Search for the cell housing the specified text and yield its (X, Y) center coordinate. 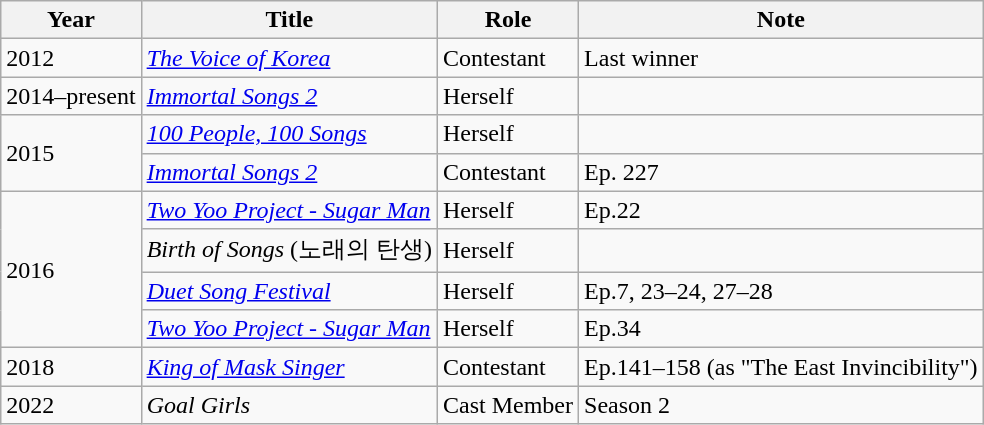
2015 (71, 153)
The Voice of Korea (289, 58)
2018 (71, 367)
Ep.34 (782, 329)
2012 (71, 58)
Birth of Songs (노래의 탄생) (289, 250)
Role (508, 20)
Last winner (782, 58)
Title (289, 20)
Duet Song Festival (289, 291)
King of Mask Singer (289, 367)
Ep.7, 23–24, 27–28 (782, 291)
2016 (71, 270)
2014–present (71, 96)
Ep. 227 (782, 172)
Goal Girls (289, 405)
Ep.141–158 (as "The East Invincibility") (782, 367)
Cast Member (508, 405)
Note (782, 20)
100 People, 100 Songs (289, 134)
2022 (71, 405)
Season 2 (782, 405)
Ep.22 (782, 210)
Year (71, 20)
